Scan for the cell matching the given text and deliver its [x, y] coordinate at center. 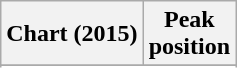
Chart (2015) [72, 34]
Peakposition [189, 34]
